Extract the [X, Y] coordinate from the center of the cell holding the provided text.  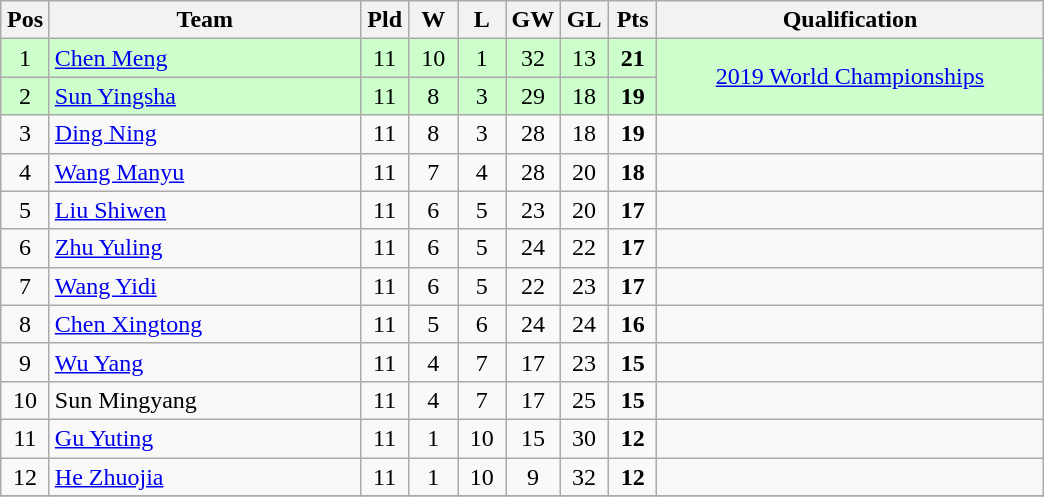
W [434, 20]
Pts [632, 20]
Sun Mingyang [204, 400]
30 [584, 438]
Liu Shiwen [204, 210]
He Zhuojia [204, 477]
Wu Yang [204, 362]
Sun Yingsha [204, 96]
Pos [26, 20]
16 [632, 324]
GW [533, 20]
29 [533, 96]
Ding Ning [204, 134]
2019 World Championships [850, 77]
Team [204, 20]
Pld [384, 20]
13 [584, 58]
Chen Meng [204, 58]
Wang Manyu [204, 172]
Zhu Yuling [204, 248]
21 [632, 58]
GL [584, 20]
Gu Yuting [204, 438]
Qualification [850, 20]
Chen Xingtong [204, 324]
25 [584, 400]
Wang Yidi [204, 286]
L [482, 20]
2 [26, 96]
